Extract the (X, Y) coordinate from the center of the cell holding the provided text.  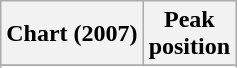
Peak position (189, 34)
Chart (2007) (72, 34)
